Scan for the cell matching the given text and deliver its [X, Y] coordinate at center. 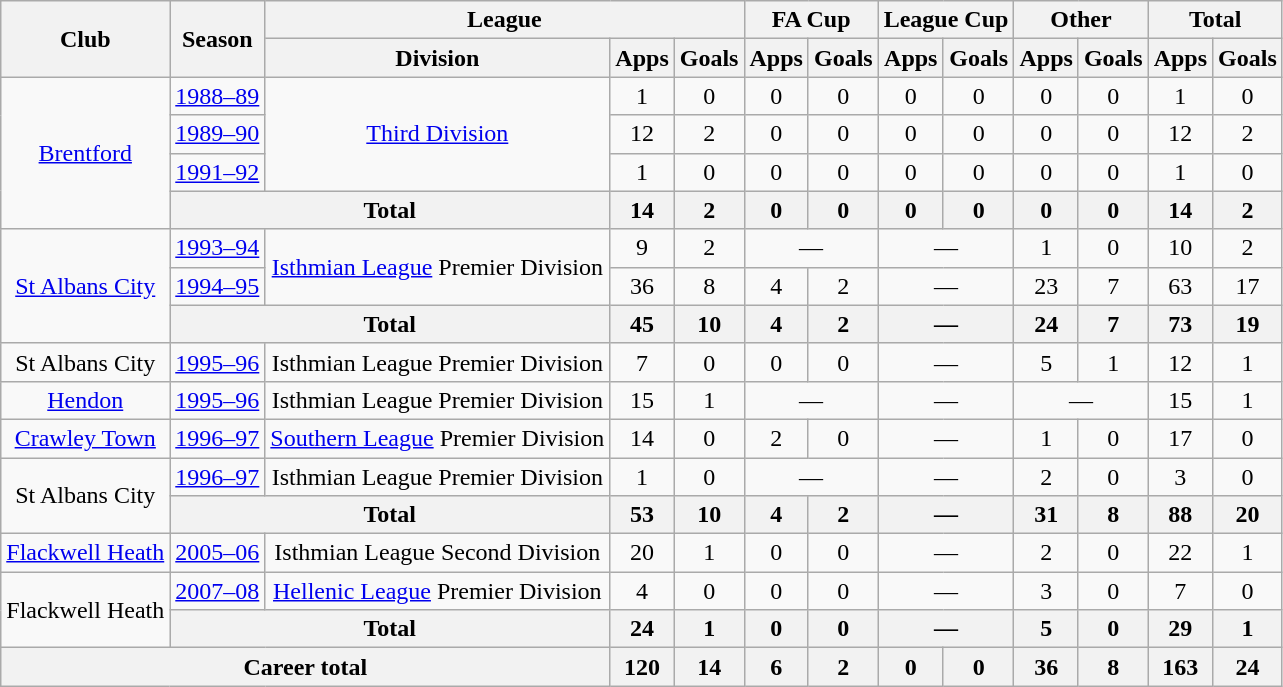
63 [1180, 286]
Third Division [438, 134]
6 [776, 667]
1989–90 [218, 134]
FA Cup [811, 20]
Brentford [86, 153]
League Cup [946, 20]
23 [1046, 286]
1991–92 [218, 172]
Club [86, 39]
Career total [306, 667]
Hellenic League Premier Division [438, 591]
Season [218, 39]
1988–89 [218, 96]
Crawley Town [86, 438]
29 [1180, 629]
1994–95 [218, 286]
2005–06 [218, 553]
2007–08 [218, 591]
163 [1180, 667]
9 [642, 248]
45 [642, 324]
Hendon [86, 400]
Isthmian League Second Division [438, 553]
88 [1180, 515]
73 [1180, 324]
1993–94 [218, 248]
League [504, 20]
Southern League Premier Division [438, 438]
19 [1248, 324]
31 [1046, 515]
120 [642, 667]
Other [1081, 20]
Division [438, 58]
53 [642, 515]
22 [1180, 553]
